Output the (X, Y) coordinate of the center of the cell containing the given text.  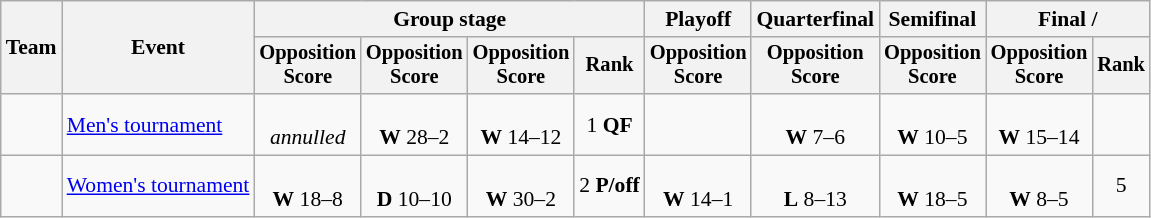
Quarterfinal (815, 19)
W 14–12 (522, 124)
W 30–2 (522, 186)
W 8–5 (1040, 186)
annulled (308, 124)
W 7–6 (815, 124)
Group stage (449, 19)
Men's tournament (158, 124)
W 15–14 (1040, 124)
W 18–8 (308, 186)
W 14–1 (698, 186)
5 (1121, 186)
1 QF (610, 124)
Final / (1068, 19)
Playoff (698, 19)
2 P/off (610, 186)
Event (158, 48)
W 10–5 (932, 124)
W 18–5 (932, 186)
L 8–13 (815, 186)
Team (32, 48)
Semifinal (932, 19)
D 10–10 (414, 186)
W 28–2 (414, 124)
Women's tournament (158, 186)
